Return the [x, y] coordinate for the center point of the cell that contains the specified text.  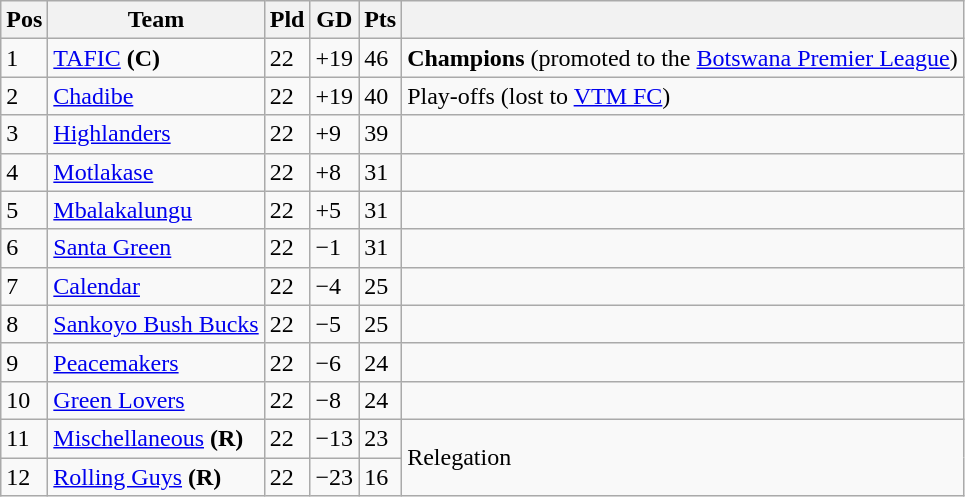
−1 [334, 248]
Sankoyo Bush Bucks [156, 324]
Motlakase [156, 172]
7 [24, 286]
5 [24, 210]
40 [380, 96]
+5 [334, 210]
+9 [334, 134]
GD [334, 20]
TAFIC (C) [156, 58]
11 [24, 438]
Team [156, 20]
Chadibe [156, 96]
2 [24, 96]
1 [24, 58]
4 [24, 172]
Champions (promoted to the Botswana Premier League) [683, 58]
39 [380, 134]
Pts [380, 20]
10 [24, 400]
Santa Green [156, 248]
23 [380, 438]
−8 [334, 400]
3 [24, 134]
−23 [334, 477]
−6 [334, 362]
Highlanders [156, 134]
Play-offs (lost to VTM FC) [683, 96]
Pld [287, 20]
9 [24, 362]
Calendar [156, 286]
16 [380, 477]
Pos [24, 20]
+8 [334, 172]
−13 [334, 438]
8 [24, 324]
Peacemakers [156, 362]
−4 [334, 286]
Mischellaneous (R) [156, 438]
Rolling Guys (R) [156, 477]
46 [380, 58]
Green Lovers [156, 400]
Mbalakalungu [156, 210]
Relegation [683, 457]
6 [24, 248]
−5 [334, 324]
12 [24, 477]
